Locate the cell with the specified text and output its [x, y] center coordinate. 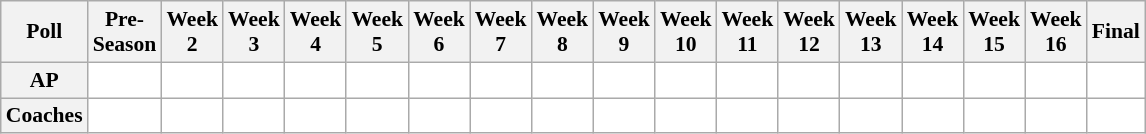
Week7 [501, 32]
Week11 [748, 32]
Poll [44, 32]
Week8 [562, 32]
Week6 [439, 32]
Week10 [686, 32]
Week9 [624, 32]
Week13 [871, 32]
Week16 [1056, 32]
Pre-Season [125, 32]
Coaches [44, 116]
Final [1116, 32]
Week3 [254, 32]
Week15 [994, 32]
AP [44, 80]
Week4 [316, 32]
Week5 [377, 32]
Week14 [933, 32]
Week12 [809, 32]
Week2 [192, 32]
